Provide the [X, Y] coordinate of the cell's center where the given text is located.  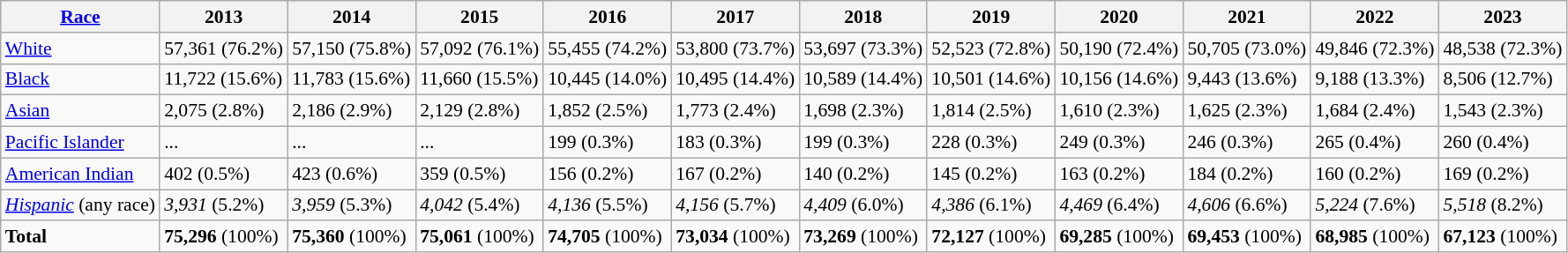
57,092 (76.1%) [480, 48]
4,136 (5.5%) [607, 205]
1,684 (2.4%) [1374, 111]
Asian [80, 111]
2018 [862, 17]
67,123 (100%) [1503, 237]
260 (0.4%) [1503, 143]
1,773 (2.4%) [735, 111]
10,501 (14.6%) [991, 79]
228 (0.3%) [991, 143]
160 (0.2%) [1374, 174]
11,783 (15.6%) [351, 79]
402 (0.5%) [224, 174]
2022 [1374, 17]
74,705 (100%) [607, 237]
75,296 (100%) [224, 237]
246 (0.3%) [1247, 143]
11,722 (15.6%) [224, 79]
Pacific Islander [80, 143]
53,800 (73.7%) [735, 48]
1,625 (2.3%) [1247, 111]
156 (0.2%) [607, 174]
10,589 (14.4%) [862, 79]
2019 [991, 17]
4,386 (6.1%) [991, 205]
White [80, 48]
53,697 (73.3%) [862, 48]
Total [80, 237]
2,186 (2.9%) [351, 111]
2020 [1118, 17]
2021 [1247, 17]
57,361 (76.2%) [224, 48]
3,959 (5.3%) [351, 205]
American Indian [80, 174]
167 (0.2%) [735, 174]
9,443 (13.6%) [1247, 79]
52,523 (72.8%) [991, 48]
Race [80, 17]
9,188 (13.3%) [1374, 79]
Hispanic (any race) [80, 205]
2013 [224, 17]
73,034 (100%) [735, 237]
163 (0.2%) [1118, 174]
2,129 (2.8%) [480, 111]
4,409 (6.0%) [862, 205]
Black [80, 79]
10,156 (14.6%) [1118, 79]
145 (0.2%) [991, 174]
10,445 (14.0%) [607, 79]
183 (0.3%) [735, 143]
4,042 (5.4%) [480, 205]
249 (0.3%) [1118, 143]
73,269 (100%) [862, 237]
1,698 (2.3%) [862, 111]
2016 [607, 17]
184 (0.2%) [1247, 174]
11,660 (15.5%) [480, 79]
359 (0.5%) [480, 174]
48,538 (72.3%) [1503, 48]
2015 [480, 17]
3,931 (5.2%) [224, 205]
140 (0.2%) [862, 174]
72,127 (100%) [991, 237]
1,610 (2.3%) [1118, 111]
69,453 (100%) [1247, 237]
5,518 (8.2%) [1503, 205]
68,985 (100%) [1374, 237]
4,156 (5.7%) [735, 205]
57,150 (75.8%) [351, 48]
8,506 (12.7%) [1503, 79]
1,543 (2.3%) [1503, 111]
75,061 (100%) [480, 237]
55,455 (74.2%) [607, 48]
2014 [351, 17]
4,469 (6.4%) [1118, 205]
49,846 (72.3%) [1374, 48]
2023 [1503, 17]
10,495 (14.4%) [735, 79]
75,360 (100%) [351, 237]
4,606 (6.6%) [1247, 205]
265 (0.4%) [1374, 143]
5,224 (7.6%) [1374, 205]
169 (0.2%) [1503, 174]
2,075 (2.8%) [224, 111]
69,285 (100%) [1118, 237]
423 (0.6%) [351, 174]
2017 [735, 17]
50,190 (72.4%) [1118, 48]
50,705 (73.0%) [1247, 48]
1,814 (2.5%) [991, 111]
1,852 (2.5%) [607, 111]
